From the cell containing the given text, extract its center point as (x, y) coordinate. 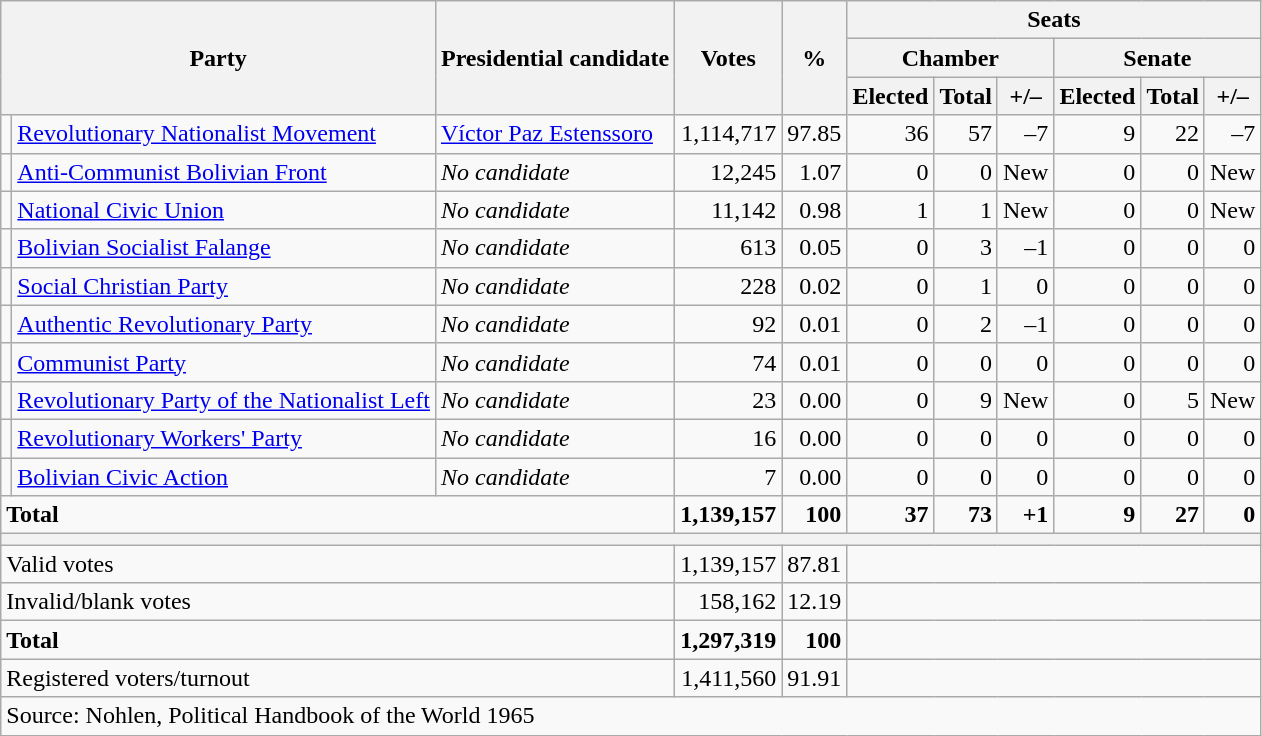
Seats (1054, 20)
Revolutionary Party of the Nationalist Left (224, 400)
2 (966, 324)
1,297,319 (728, 640)
1,114,717 (728, 134)
Authentic Revolutionary Party (224, 324)
228 (728, 286)
Social Christian Party (224, 286)
Votes (728, 58)
% (814, 58)
22 (1173, 134)
11,142 (728, 210)
+1 (1025, 515)
Registered voters/turnout (338, 678)
Chamber (950, 58)
Revolutionary Workers' Party (224, 438)
Party (218, 58)
Víctor Paz Estenssoro (554, 134)
87.81 (814, 564)
12,245 (728, 172)
Communist Party (224, 362)
Bolivian Socialist Falange (224, 248)
Source: Nohlen, Political Handbook of the World 1965 (631, 716)
5 (1173, 400)
Valid votes (338, 564)
0.98 (814, 210)
73 (966, 515)
Revolutionary Nationalist Movement (224, 134)
Anti-Communist Bolivian Front (224, 172)
613 (728, 248)
1,411,560 (728, 678)
36 (890, 134)
12.19 (814, 602)
0.05 (814, 248)
27 (1173, 515)
Senate (1158, 58)
1.07 (814, 172)
91.91 (814, 678)
158,162 (728, 602)
74 (728, 362)
Presidential candidate (554, 58)
97.85 (814, 134)
37 (890, 515)
0.02 (814, 286)
National Civic Union (224, 210)
7 (728, 477)
Invalid/blank votes (338, 602)
3 (966, 248)
57 (966, 134)
16 (728, 438)
Bolivian Civic Action (224, 477)
92 (728, 324)
23 (728, 400)
